Search for the cell housing the specified text and yield its (X, Y) center coordinate. 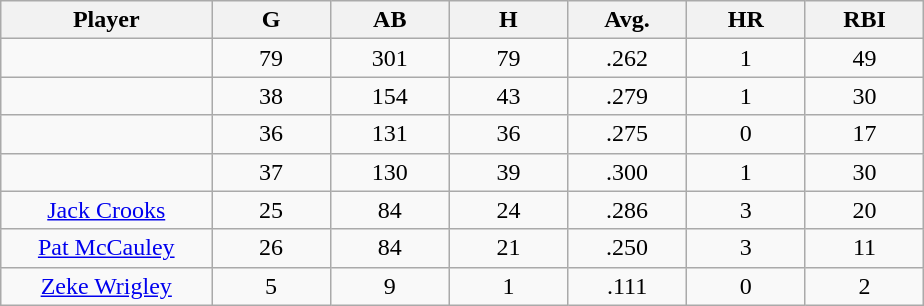
Zeke Wrigley (106, 286)
39 (508, 172)
11 (864, 248)
130 (390, 172)
37 (272, 172)
21 (508, 248)
25 (272, 210)
131 (390, 134)
17 (864, 134)
2 (864, 286)
.300 (628, 172)
Avg. (628, 20)
Player (106, 20)
24 (508, 210)
AB (390, 20)
H (508, 20)
5 (272, 286)
.275 (628, 134)
Jack Crooks (106, 210)
.250 (628, 248)
9 (390, 286)
.262 (628, 58)
43 (508, 96)
20 (864, 210)
G (272, 20)
RBI (864, 20)
154 (390, 96)
HR (746, 20)
301 (390, 58)
38 (272, 96)
.111 (628, 286)
.279 (628, 96)
.286 (628, 210)
49 (864, 58)
26 (272, 248)
Pat McCauley (106, 248)
